Search for the cell housing the specified text and yield its (X, Y) center coordinate. 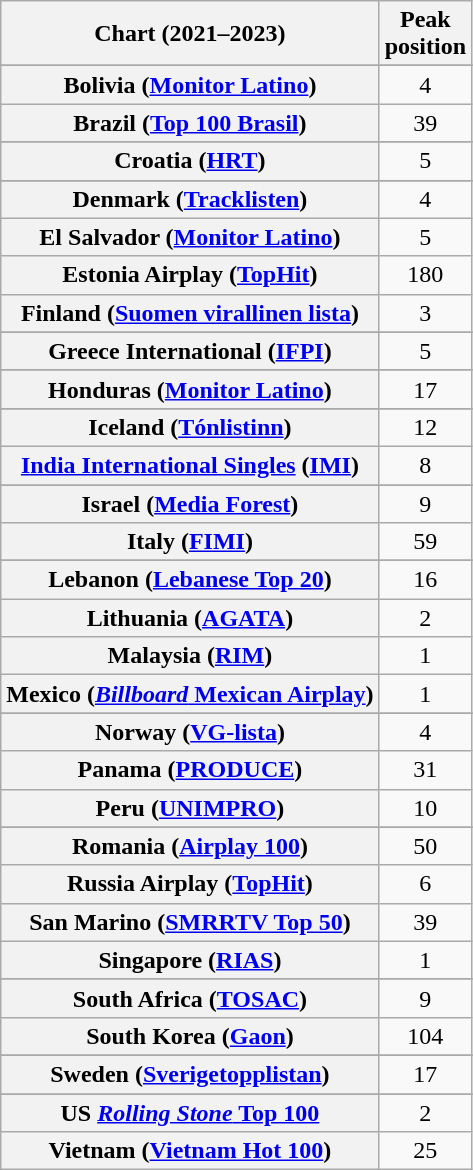
Estonia Airplay (TopHit) (190, 275)
Mexico (Billboard Mexican Airplay) (190, 694)
Denmark (Tracklisten) (190, 199)
12 (425, 427)
Lithuania (AGATA) (190, 618)
59 (425, 542)
Croatia (HRT) (190, 161)
Panama (PRODUCE) (190, 770)
Lebanon (Lebanese Top 20) (190, 580)
3 (425, 313)
Peru (UNIMPRO) (190, 808)
104 (425, 1036)
Vietnam (Vietnam Hot 100) (190, 1151)
Brazil (Top 100 Brasil) (190, 123)
Honduras (Monitor Latino) (190, 389)
South Korea (Gaon) (190, 1036)
50 (425, 846)
South Africa (TOSAC) (190, 998)
Bolivia (Monitor Latino) (190, 85)
India International Singles (IMI) (190, 465)
Singapore (RIAS) (190, 960)
6 (425, 884)
16 (425, 580)
San Marino (SMRRTV Top 50) (190, 922)
25 (425, 1151)
Chart (2021–2023) (190, 34)
Norway (VG-lista) (190, 732)
Peakposition (425, 34)
31 (425, 770)
180 (425, 275)
Iceland (Tónlistinn) (190, 427)
8 (425, 465)
Israel (Media Forest) (190, 503)
Italy (FIMI) (190, 542)
Malaysia (RIM) (190, 656)
Finland (Suomen virallinen lista) (190, 313)
Greece International (IFPI) (190, 351)
Sweden (Sverigetopplistan) (190, 1074)
Romania (Airplay 100) (190, 846)
10 (425, 808)
Russia Airplay (TopHit) (190, 884)
US Rolling Stone Top 100 (190, 1113)
El Salvador (Monitor Latino) (190, 237)
